From the cell containing the given text, extract its center point as (X, Y) coordinate. 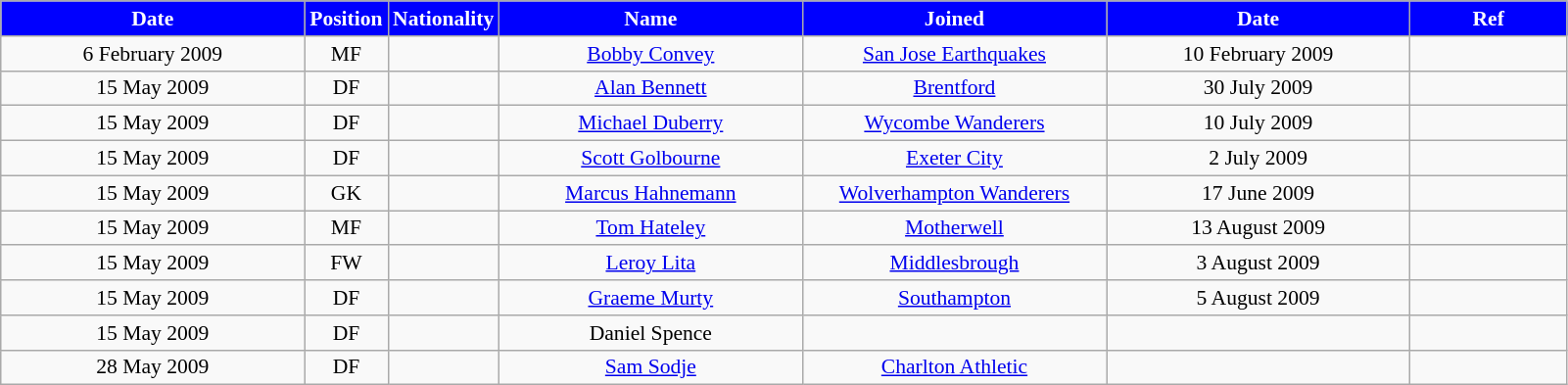
3 August 2009 (1259, 264)
Joined (954, 19)
Sam Sodje (650, 367)
Marcus Hahnemann (650, 193)
FW (347, 264)
Name (650, 19)
10 July 2009 (1259, 123)
San Jose Earthquakes (954, 54)
Michael Duberry (650, 123)
Tom Hateley (650, 228)
Leroy Lita (650, 264)
17 June 2009 (1259, 193)
GK (347, 193)
Alan Bennett (650, 88)
Southampton (954, 298)
Middlesbrough (954, 264)
Daniel Spence (650, 333)
Wolverhampton Wanderers (954, 193)
Graeme Murty (650, 298)
Wycombe Wanderers (954, 123)
2 July 2009 (1259, 159)
30 July 2009 (1259, 88)
6 February 2009 (153, 54)
13 August 2009 (1259, 228)
Ref (1489, 19)
Scott Golbourne (650, 159)
5 August 2009 (1259, 298)
10 February 2009 (1259, 54)
Charlton Athletic (954, 367)
Bobby Convey (650, 54)
Nationality (443, 19)
28 May 2009 (153, 367)
Motherwell (954, 228)
Position (347, 19)
Brentford (954, 88)
Exeter City (954, 159)
